Return (x, y) of the center of cell containing provided text 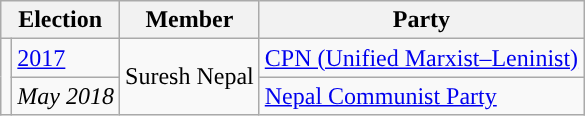
May 2018 (66, 96)
Party (421, 20)
Election (60, 20)
Nepal Communist Party (421, 96)
Member (190, 20)
2017 (66, 58)
CPN (Unified Marxist–Leninist) (421, 58)
Suresh Nepal (190, 77)
